Identify which cell holds the provided text, then report its (x, y) central coordinate. 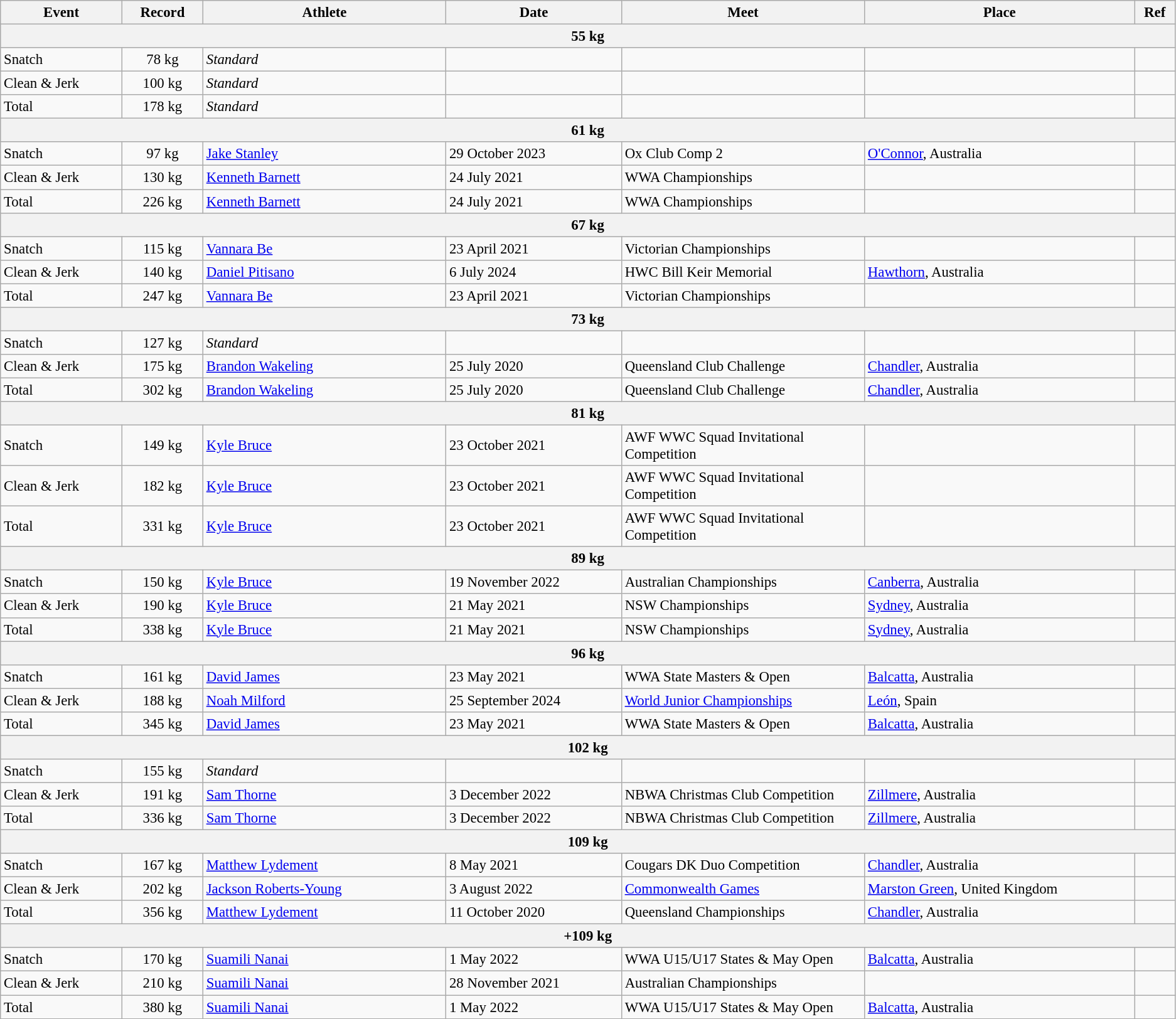
19 November 2022 (534, 582)
Marston Green, United Kingdom (1000, 889)
Noah Milford (324, 700)
Record (162, 13)
178 kg (162, 107)
O'Connor, Australia (1000, 154)
67 kg (588, 225)
102 kg (588, 747)
11 October 2020 (534, 912)
140 kg (162, 272)
World Junior Championships (743, 700)
Jackson Roberts-Young (324, 889)
182 kg (162, 486)
78 kg (162, 60)
150 kg (162, 582)
Athlete (324, 13)
Ox Club Comp 2 (743, 154)
Event (61, 13)
127 kg (162, 343)
28 November 2021 (534, 983)
HWC Bill Keir Memorial (743, 272)
202 kg (162, 889)
Commonwealth Games (743, 889)
115 kg (162, 248)
100 kg (162, 83)
109 kg (588, 842)
331 kg (162, 527)
89 kg (588, 558)
338 kg (162, 629)
356 kg (162, 912)
336 kg (162, 818)
Queensland Championships (743, 912)
3 August 2022 (534, 889)
188 kg (162, 700)
73 kg (588, 319)
96 kg (588, 653)
Meet (743, 13)
161 kg (162, 676)
247 kg (162, 296)
29 October 2023 (534, 154)
81 kg (588, 413)
167 kg (162, 865)
Date (534, 13)
Ref (1155, 13)
Hawthorn, Australia (1000, 272)
Daniel Pitisano (324, 272)
226 kg (162, 201)
190 kg (162, 606)
97 kg (162, 154)
130 kg (162, 178)
175 kg (162, 366)
191 kg (162, 794)
61 kg (588, 131)
8 May 2021 (534, 865)
210 kg (162, 983)
170 kg (162, 959)
Place (1000, 13)
León, Spain (1000, 700)
155 kg (162, 771)
Cougars DK Duo Competition (743, 865)
55 kg (588, 36)
380 kg (162, 1007)
6 July 2024 (534, 272)
302 kg (162, 390)
149 kg (162, 445)
+109 kg (588, 936)
Jake Stanley (324, 154)
Canberra, Australia (1000, 582)
25 September 2024 (534, 700)
345 kg (162, 724)
